For the text-containing cell, return its midpoint in (x, y) coordinate format. 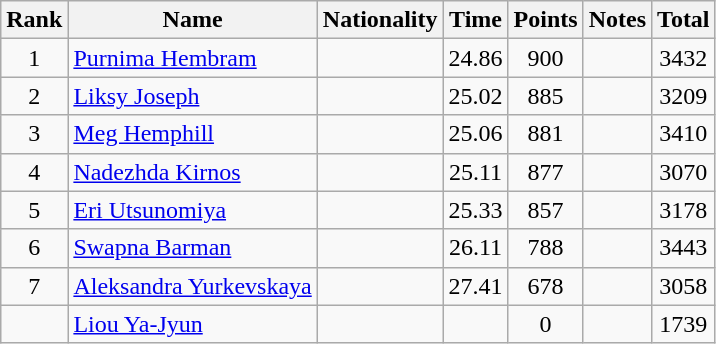
25.11 (476, 172)
Aleksandra Yurkevskaya (192, 286)
27.41 (476, 286)
881 (546, 134)
678 (546, 286)
3209 (684, 96)
3410 (684, 134)
Total (684, 20)
1 (34, 58)
3443 (684, 248)
1739 (684, 324)
4 (34, 172)
Points (546, 20)
Time (476, 20)
Nadezhda Kirnos (192, 172)
788 (546, 248)
Eri Utsunomiya (192, 210)
885 (546, 96)
Swapna Barman (192, 248)
Notes (617, 20)
2 (34, 96)
3070 (684, 172)
24.86 (476, 58)
26.11 (476, 248)
25.06 (476, 134)
Liksy Joseph (192, 96)
7 (34, 286)
3058 (684, 286)
877 (546, 172)
Name (192, 20)
5 (34, 210)
857 (546, 210)
6 (34, 248)
25.33 (476, 210)
Purnima Hembram (192, 58)
3432 (684, 58)
3 (34, 134)
0 (546, 324)
Meg Hemphill (192, 134)
Liou Ya-Jyun (192, 324)
3178 (684, 210)
900 (546, 58)
Rank (34, 20)
Nationality (380, 20)
25.02 (476, 96)
